Locate the cell with the specified text and output its [X, Y] center coordinate. 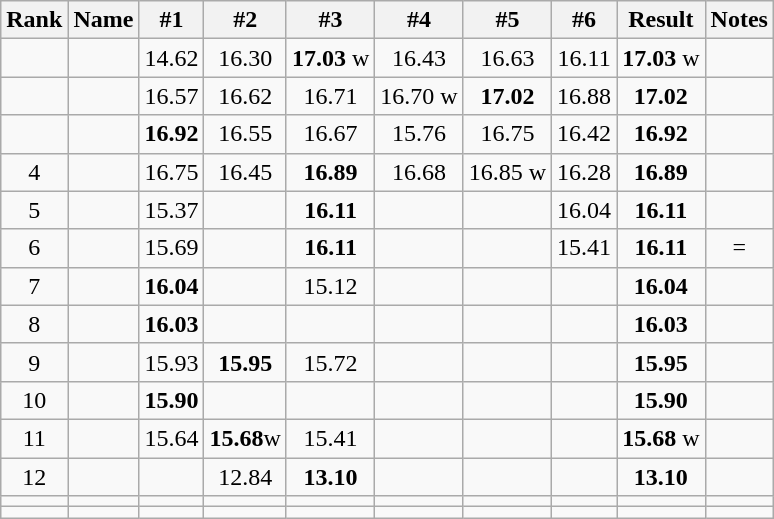
5 [34, 210]
#3 [330, 20]
16.88 [584, 96]
16.57 [172, 96]
= [739, 248]
15.68 w [661, 438]
12 [34, 477]
16.70 w [419, 96]
16.55 [245, 134]
16.71 [330, 96]
#2 [245, 20]
16.43 [419, 58]
Name [104, 20]
11 [34, 438]
16.62 [245, 96]
15.93 [172, 362]
16.28 [584, 172]
16.68 [419, 172]
4 [34, 172]
15.37 [172, 210]
16.67 [330, 134]
6 [34, 248]
#5 [507, 20]
16.42 [584, 134]
15.12 [330, 286]
15.69 [172, 248]
15.76 [419, 134]
16.85 w [507, 172]
8 [34, 324]
14.62 [172, 58]
16.63 [507, 58]
Result [661, 20]
15.64 [172, 438]
16.30 [245, 58]
15.68w [245, 438]
9 [34, 362]
Rank [34, 20]
15.72 [330, 362]
#6 [584, 20]
10 [34, 400]
#1 [172, 20]
7 [34, 286]
Notes [739, 20]
#4 [419, 20]
12.84 [245, 477]
16.45 [245, 172]
